Extract the (X, Y) coordinate from the center of the cell holding the provided text.  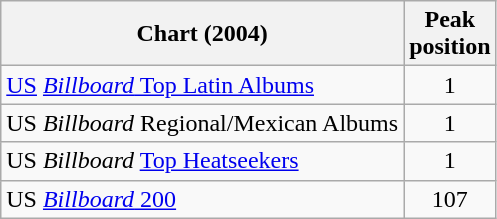
US Billboard Regional/Mexican Albums (202, 123)
Peakposition (450, 34)
107 (450, 199)
Chart (2004) (202, 34)
US Billboard Top Heatseekers (202, 161)
US Billboard 200 (202, 199)
US Billboard Top Latin Albums (202, 85)
